Locate the cell with the specified text and output its [x, y] center coordinate. 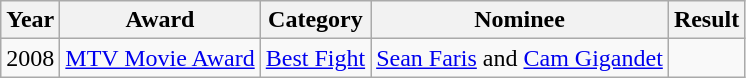
Nominee [520, 20]
2008 [30, 58]
Best Fight [315, 58]
Sean Faris and Cam Gigandet [520, 58]
Year [30, 20]
MTV Movie Award [160, 58]
Award [160, 20]
Result [706, 20]
Category [315, 20]
